Output the [X, Y] coordinate of the center of the cell containing the given text.  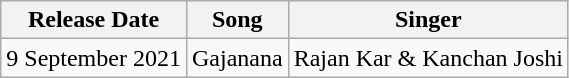
Gajanana [237, 58]
Release Date [94, 20]
Singer [428, 20]
Song [237, 20]
Rajan Kar & Kanchan Joshi [428, 58]
9 September 2021 [94, 58]
